Find where the given text appears and provide that cell's center as [x, y] coordinate. 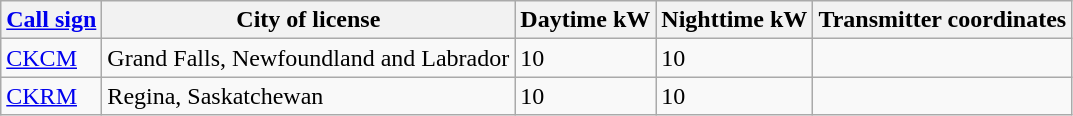
CKRM [52, 96]
Grand Falls, Newfoundland and Labrador [308, 58]
City of license [308, 20]
Call sign [52, 20]
Nighttime kW [734, 20]
Regina, Saskatchewan [308, 96]
CKCM [52, 58]
Transmitter coordinates [942, 20]
Daytime kW [586, 20]
